Return the [X, Y] coordinate for the center point of the cell that contains the specified text.  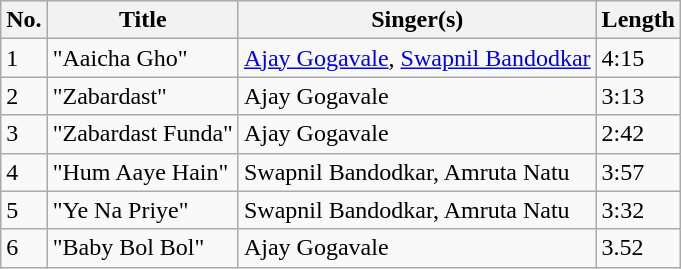
"Hum Aaye Hain" [142, 172]
"Ye Na Priye" [142, 210]
5 [24, 210]
4 [24, 172]
Title [142, 20]
"Zabardast" [142, 96]
4:15 [638, 58]
No. [24, 20]
"Aaicha Gho" [142, 58]
2 [24, 96]
"Baby Bol Bol" [142, 248]
3:13 [638, 96]
2:42 [638, 134]
3 [24, 134]
Ajay Gogavale, Swapnil Bandodkar [417, 58]
Length [638, 20]
3:32 [638, 210]
3.52 [638, 248]
1 [24, 58]
6 [24, 248]
"Zabardast Funda" [142, 134]
3:57 [638, 172]
Singer(s) [417, 20]
